Extract the (X, Y) coordinate from the center of the cell holding the provided text.  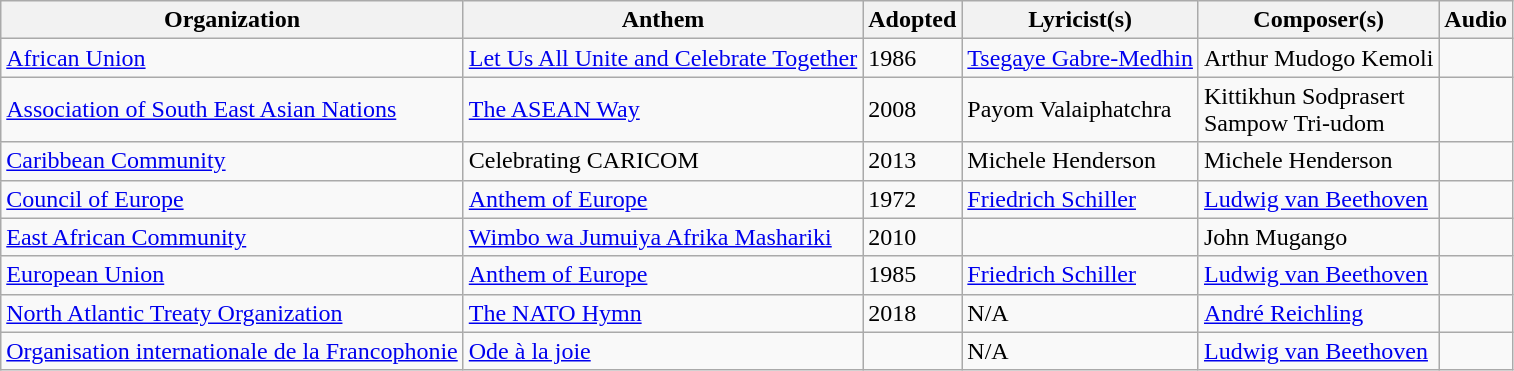
Arthur Mudogo Kemoli (1318, 58)
Kittikhun SodprasertSampow Tri-udom (1318, 110)
The ASEAN Way (662, 110)
1972 (912, 199)
2018 (912, 313)
2008 (912, 110)
1986 (912, 58)
Ode à la joie (662, 351)
Lyricist(s) (1080, 20)
1985 (912, 275)
Audio (1476, 20)
Organisation internationale de la Francophonie (232, 351)
Tsegaye Gabre-Medhin (1080, 58)
Payom Valaiphatchra (1080, 110)
Let Us All Unite and Celebrate Together (662, 58)
Composer(s) (1318, 20)
Celebrating CARICOM (662, 161)
Caribbean Community (232, 161)
André Reichling (1318, 313)
European Union (232, 275)
African Union (232, 58)
North Atlantic Treaty Organization (232, 313)
East African Community (232, 237)
Anthem (662, 20)
2013 (912, 161)
The NATO Hymn (662, 313)
Council of Europe (232, 199)
2010 (912, 237)
Organization (232, 20)
Wimbo wa Jumuiya Afrika Mashariki (662, 237)
John Mugango (1318, 237)
Association of South East Asian Nations (232, 110)
Adopted (912, 20)
